Return (x, y) of the center of cell containing provided text 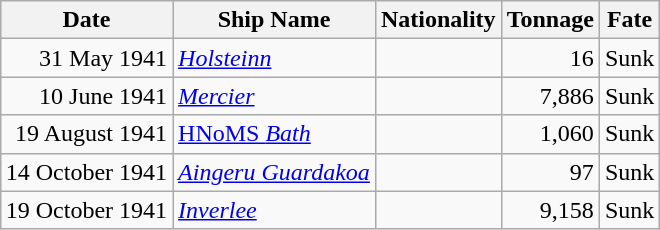
10 June 1941 (86, 96)
Mercier (274, 96)
19 August 1941 (86, 134)
9,158 (550, 210)
Ship Name (274, 20)
HNoMS Bath (274, 134)
Holsteinn (274, 58)
Aingeru Guardakoa (274, 172)
Nationality (438, 20)
Fate (629, 20)
19 October 1941 (86, 210)
1,060 (550, 134)
Date (86, 20)
31 May 1941 (86, 58)
97 (550, 172)
7,886 (550, 96)
14 October 1941 (86, 172)
Inverlee (274, 210)
Tonnage (550, 20)
16 (550, 58)
